Pinpoint the cell where the given text exists, returning its [X, Y] midpoint coordinate. 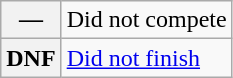
— [31, 20]
Did not finish [146, 58]
DNF [31, 58]
Did not compete [146, 20]
